Return (X, Y) of the center of cell containing provided text 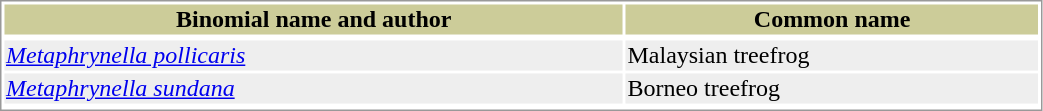
Metaphrynella pollicaris (313, 55)
Metaphrynella sundana (313, 89)
Binomial name and author (313, 19)
Borneo treefrog (832, 89)
Malaysian treefrog (832, 55)
Common name (832, 19)
